Return (x, y) of the center of cell containing provided text 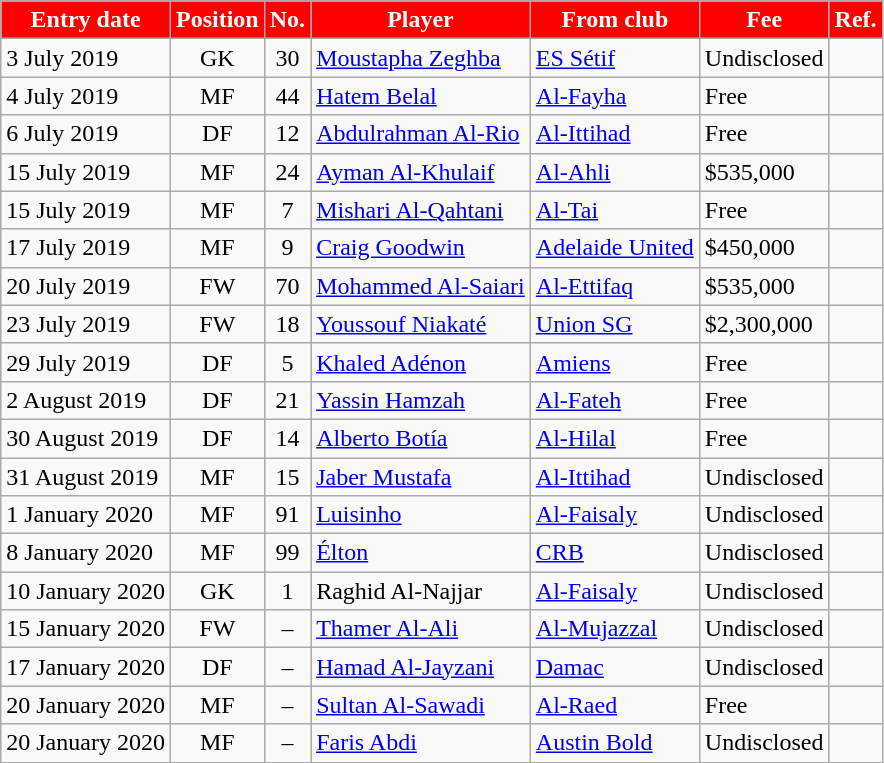
31 August 2019 (86, 477)
2 August 2019 (86, 400)
From club (614, 20)
Ref. (856, 20)
15 January 2020 (86, 629)
91 (287, 515)
$450,000 (764, 248)
21 (287, 400)
10 January 2020 (86, 591)
23 July 2019 (86, 324)
9 (287, 248)
Adelaide United (614, 248)
Al-Ettifaq (614, 286)
18 (287, 324)
Al-Fateh (614, 400)
Al-Fayha (614, 96)
Fee (764, 20)
Al-Mujazzal (614, 629)
Yassin Hamzah (421, 400)
3 July 2019 (86, 58)
No. (287, 20)
Élton (421, 553)
15 (287, 477)
Ayman Al-Khulaif (421, 172)
Austin Bold (614, 743)
Luisinho (421, 515)
Position (217, 20)
5 (287, 362)
Hamad Al-Jayzani (421, 667)
12 (287, 134)
30 August 2019 (86, 438)
Al-Hilal (614, 438)
30 (287, 58)
Player (421, 20)
20 July 2019 (86, 286)
Sultan Al-Sawadi (421, 705)
99 (287, 553)
17 July 2019 (86, 248)
4 July 2019 (86, 96)
Khaled Adénon (421, 362)
Mishari Al-Qahtani (421, 210)
17 January 2020 (86, 667)
Union SG (614, 324)
Entry date (86, 20)
1 (287, 591)
29 July 2019 (86, 362)
Jaber Mustafa (421, 477)
24 (287, 172)
ES Sétif (614, 58)
Alberto Botía (421, 438)
Mohammed Al-Saiari (421, 286)
Abdulrahman Al-Rio (421, 134)
44 (287, 96)
Hatem Belal (421, 96)
Thamer Al-Ali (421, 629)
Faris Abdi (421, 743)
Craig Goodwin (421, 248)
Al-Ahli (614, 172)
1 January 2020 (86, 515)
CRB (614, 553)
Al-Tai (614, 210)
Raghid Al-Najjar (421, 591)
70 (287, 286)
Damac (614, 667)
Al-Raed (614, 705)
8 January 2020 (86, 553)
7 (287, 210)
Youssouf Niakaté (421, 324)
Moustapha Zeghba (421, 58)
Amiens (614, 362)
6 July 2019 (86, 134)
$2,300,000 (764, 324)
14 (287, 438)
